Extract the [X, Y] coordinate from the center of the cell holding the provided text.  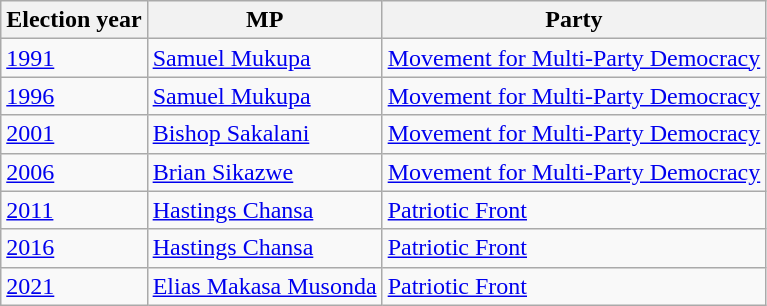
Brian Sikazwe [264, 172]
1996 [74, 96]
Elias Makasa Musonda [264, 286]
Bishop Sakalani [264, 134]
2011 [74, 210]
Election year [74, 20]
2001 [74, 134]
2021 [74, 286]
Party [574, 20]
2016 [74, 248]
1991 [74, 58]
MP [264, 20]
2006 [74, 172]
